Determine the (x, y) coordinate at the center of the cell enclosing the given text.  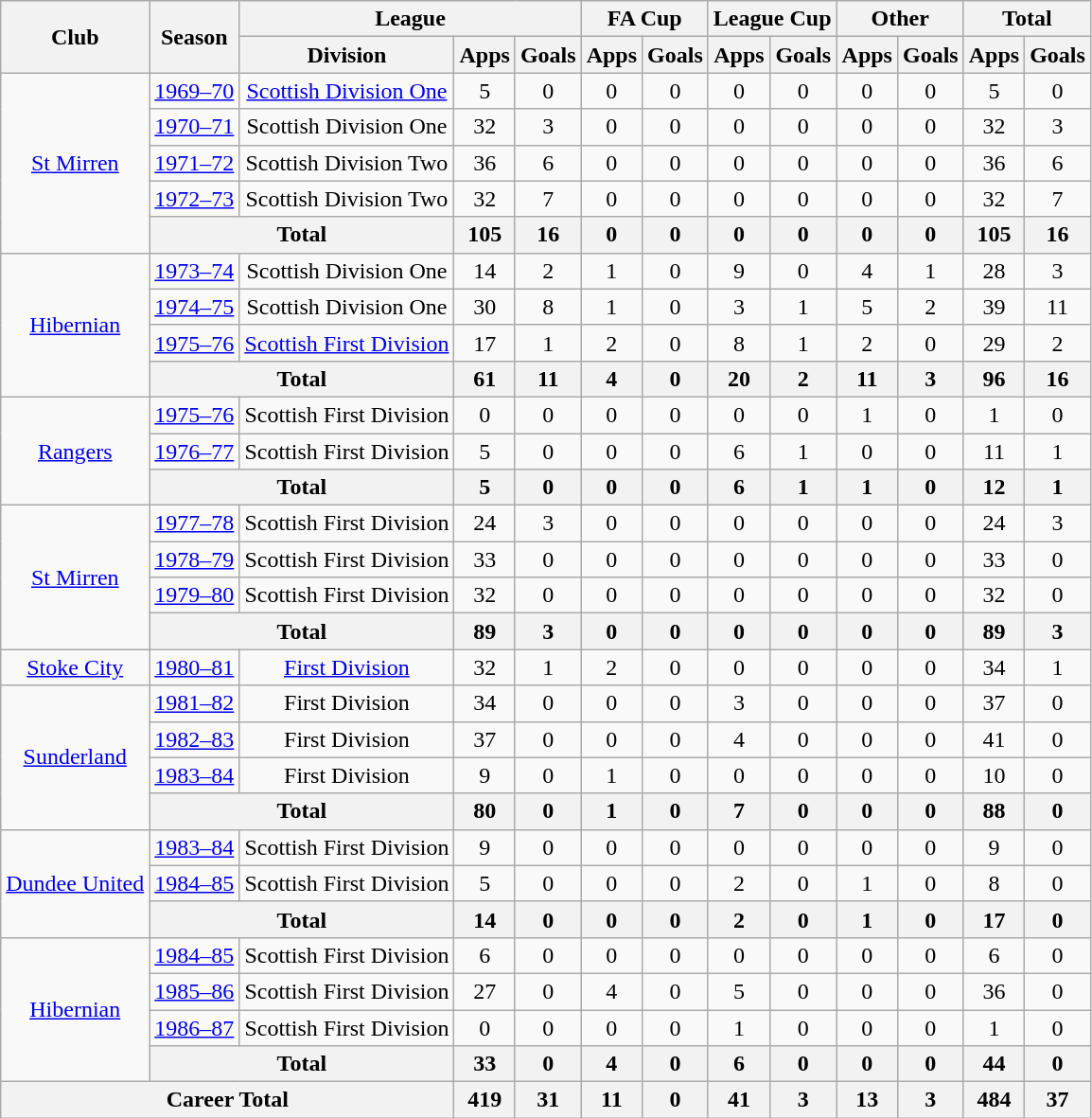
1976–77 (195, 452)
1980–81 (195, 667)
484 (994, 1100)
1971–72 (195, 163)
Club (76, 37)
61 (484, 379)
1981–82 (195, 703)
1986–87 (195, 1027)
1970–71 (195, 127)
27 (484, 991)
10 (994, 775)
Division (346, 55)
Dundee United (76, 883)
44 (994, 1064)
Other (900, 19)
League Cup (772, 19)
28 (994, 271)
29 (994, 343)
13 (867, 1100)
FA Cup (644, 19)
31 (548, 1100)
Career Total (227, 1100)
League (411, 19)
1969–70 (195, 91)
1974–75 (195, 307)
1972–73 (195, 199)
Rangers (76, 451)
1973–74 (195, 271)
Stoke City (76, 667)
Sunderland (76, 757)
20 (738, 379)
88 (994, 811)
30 (484, 307)
1978–79 (195, 559)
1977–78 (195, 524)
Season (195, 37)
12 (994, 488)
39 (994, 307)
80 (484, 811)
1982–83 (195, 739)
419 (484, 1100)
1985–86 (195, 991)
1979–80 (195, 595)
96 (994, 379)
